Provide the [x, y] coordinate of the cell's center where the given text is located.  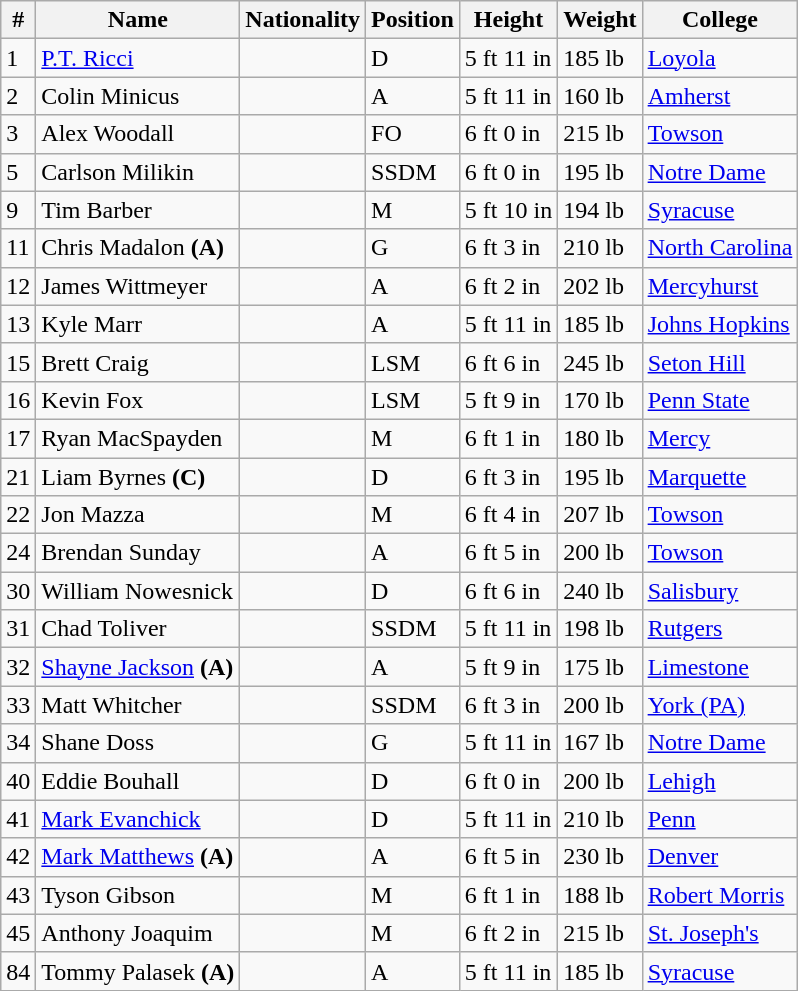
Limestone [720, 667]
1 [18, 58]
Amherst [720, 96]
Penn [720, 819]
Name [138, 20]
Shane Doss [138, 743]
9 [18, 210]
202 lb [600, 286]
2 [18, 96]
Tommy Palasek (A) [138, 971]
Position [413, 20]
11 [18, 248]
Chad Toliver [138, 629]
Marquette [720, 477]
42 [18, 857]
Robert Morris [720, 895]
Denver [720, 857]
Brett Craig [138, 362]
34 [18, 743]
Anthony Joaquim [138, 933]
21 [18, 477]
30 [18, 591]
230 lb [600, 857]
5 ft 10 in [508, 210]
5 [18, 172]
Loyola [720, 58]
45 [18, 933]
15 [18, 362]
Mercy [720, 438]
Weight [600, 20]
160 lb [600, 96]
Chris Madalon (A) [138, 248]
College [720, 20]
22 [18, 515]
13 [18, 324]
41 [18, 819]
FO [413, 134]
Eddie Bouhall [138, 781]
Mark Evanchick [138, 819]
P.T. Ricci [138, 58]
Ryan MacSpayden [138, 438]
180 lb [600, 438]
Lehigh [720, 781]
York (PA) [720, 705]
Seton Hill [720, 362]
Johns Hopkins [720, 324]
84 [18, 971]
Alex Woodall [138, 134]
Matt Whitcher [138, 705]
40 [18, 781]
William Nowesnick [138, 591]
16 [18, 400]
24 [18, 553]
Kyle Marr [138, 324]
17 [18, 438]
167 lb [600, 743]
St. Joseph's [720, 933]
198 lb [600, 629]
3 [18, 134]
Brendan Sunday [138, 553]
175 lb [600, 667]
188 lb [600, 895]
# [18, 20]
James Wittmeyer [138, 286]
Height [508, 20]
Shayne Jackson (A) [138, 667]
207 lb [600, 515]
Penn State [720, 400]
North Carolina [720, 248]
Tyson Gibson [138, 895]
170 lb [600, 400]
240 lb [600, 591]
Jon Mazza [138, 515]
194 lb [600, 210]
Liam Byrnes (C) [138, 477]
245 lb [600, 362]
Salisbury [720, 591]
12 [18, 286]
Kevin Fox [138, 400]
Carlson Milikin [138, 172]
33 [18, 705]
Mercyhurst [720, 286]
Rutgers [720, 629]
6 ft 4 in [508, 515]
32 [18, 667]
43 [18, 895]
Nationality [303, 20]
Colin Minicus [138, 96]
31 [18, 629]
Tim Barber [138, 210]
Mark Matthews (A) [138, 857]
